Find where the given text appears and provide that cell's center as (X, Y) coordinate. 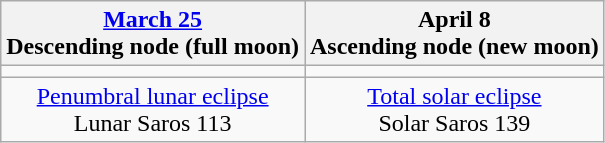
April 8Ascending node (new moon) (454, 34)
March 25Descending node (full moon) (153, 34)
Penumbral lunar eclipseLunar Saros 113 (153, 110)
Total solar eclipseSolar Saros 139 (454, 110)
